For the text-containing cell, return its midpoint in (X, Y) coordinate format. 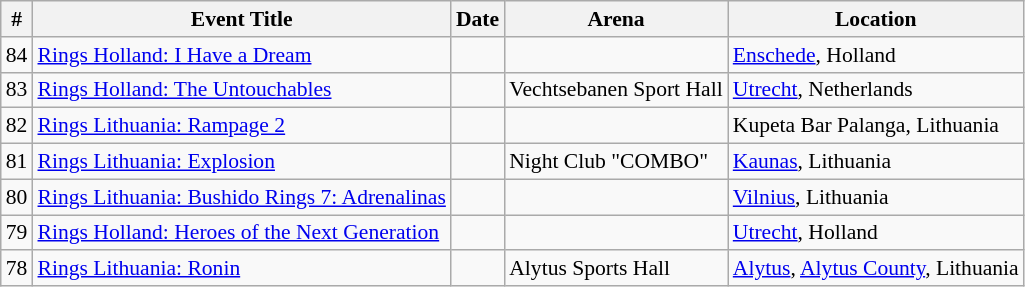
Night Club "COMBO" (616, 162)
Rings Holland: I Have a Dream (241, 55)
Vechtsebanen Sport Hall (616, 90)
Utrecht, Holland (876, 233)
Rings Lithuania: Rampage 2 (241, 126)
80 (17, 197)
Rings Lithuania: Ronin (241, 269)
78 (17, 269)
Kupeta Bar Palanga, Lithuania (876, 126)
Event Title (241, 19)
83 (17, 90)
Rings Lithuania: Explosion (241, 162)
Utrecht, Netherlands (876, 90)
Arena (616, 19)
# (17, 19)
82 (17, 126)
Alytus Sports Hall (616, 269)
81 (17, 162)
79 (17, 233)
Rings Lithuania: Bushido Rings 7: Adrenalinas (241, 197)
Alytus, Alytus County, Lithuania (876, 269)
Rings Holland: The Untouchables (241, 90)
Rings Holland: Heroes of the Next Generation (241, 233)
Kaunas, Lithuania (876, 162)
Location (876, 19)
Vilnius, Lithuania (876, 197)
84 (17, 55)
Date (478, 19)
Enschede, Holland (876, 55)
